Identify which cell holds the provided text, then report its [x, y] central coordinate. 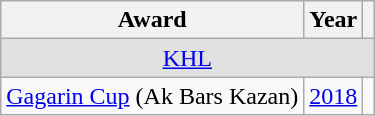
Year [334, 20]
2018 [334, 96]
Award [152, 20]
KHL [188, 58]
Gagarin Cup (Ak Bars Kazan) [152, 96]
